Determine the (x, y) coordinate at the center of the cell enclosing the given text.  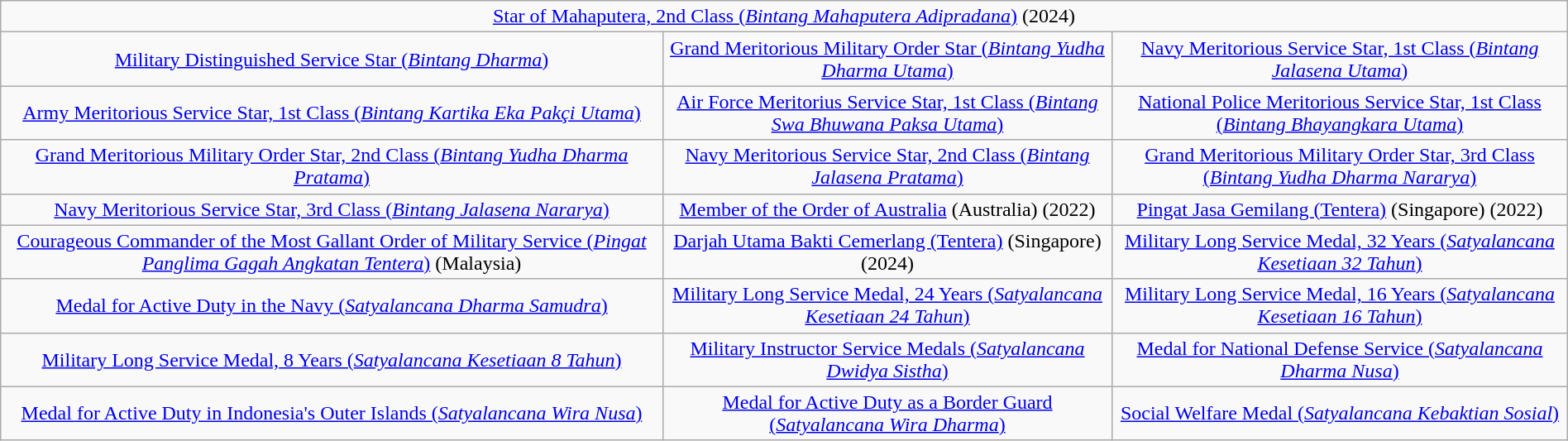
Grand Meritorious Military Order Star, 3rd Class (Bintang Yudha Dharma Nararya) (1340, 167)
Medal for National Defense Service (Satyalancana Dharma Nusa) (1340, 359)
Member of the Order of Australia (Australia) (2022) (887, 209)
Navy Meritorious Service Star, 3rd Class (Bintang Jalasena Nararya) (332, 209)
Grand Meritorious Military Order Star, 2nd Class (Bintang Yudha Dharma Pratama) (332, 167)
Pingat Jasa Gemilang (Tentera) (Singapore) (2022) (1340, 209)
Medal for Active Duty as a Border Guard (Satyalancana Wira Dharma) (887, 414)
Medal for Active Duty in the Navy (Satyalancana Dharma Samudra) (332, 306)
Military Long Service Medal, 16 Years (Satyalancana Kesetiaan 16 Tahun) (1340, 306)
Navy Meritorious Service Star, 2nd Class (Bintang Jalasena Pratama) (887, 167)
Military Long Service Medal, 24 Years (Satyalancana Kesetiaan 24 Tahun) (887, 306)
Military Distinguished Service Star (Bintang Dharma) (332, 60)
Courageous Commander of the Most Gallant Order of Military Service (Pingat Panglima Gagah Angkatan Tentera) (Malaysia) (332, 252)
Star of Mahaputera, 2nd Class (Bintang Mahaputera Adipradana) (2024) (784, 17)
National Police Meritorious Service Star, 1st Class (Bintang Bhayangkara Utama) (1340, 113)
Navy Meritorious Service Star, 1st Class (Bintang Jalasena Utama) (1340, 60)
Darjah Utama Bakti Cemerlang (Tentera) (Singapore) (2024) (887, 252)
Air Force Meritorius Service Star, 1st Class (Bintang Swa Bhuwana Paksa Utama) (887, 113)
Army Meritorious Service Star, 1st Class (Bintang Kartika Eka Pakçi Utama) (332, 113)
Grand Meritorious Military Order Star (Bintang Yudha Dharma Utama) (887, 60)
Medal for Active Duty in Indonesia's Outer Islands (Satyalancana Wira Nusa) (332, 414)
Military Instructor Service Medals (Satyalancana Dwidya Sistha) (887, 359)
Military Long Service Medal, 32 Years (Satyalancana Kesetiaan 32 Tahun) (1340, 252)
Social Welfare Medal (Satyalancana Kebaktian Sosial) (1340, 414)
Military Long Service Medal, 8 Years (Satyalancana Kesetiaan 8 Tahun) (332, 359)
